Identify which cell holds the provided text, then report its (x, y) central coordinate. 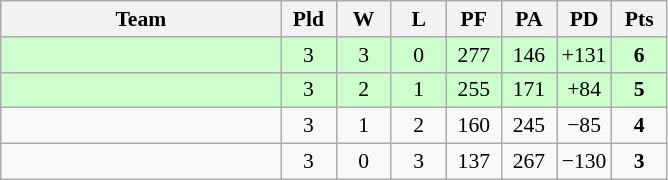
+84 (584, 90)
5 (640, 90)
255 (474, 90)
−85 (584, 126)
171 (528, 90)
+131 (584, 55)
146 (528, 55)
PD (584, 19)
6 (640, 55)
−130 (584, 162)
Pld (308, 19)
267 (528, 162)
PA (528, 19)
PF (474, 19)
245 (528, 126)
L (418, 19)
Team (141, 19)
137 (474, 162)
4 (640, 126)
Pts (640, 19)
W (364, 19)
160 (474, 126)
277 (474, 55)
